Determine the [x, y] coordinate at the center of the cell enclosing the given text.  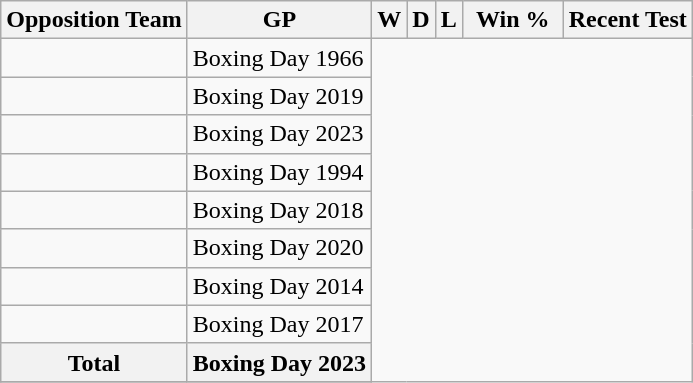
Boxing Day 1966 [279, 58]
Opposition Team [94, 20]
Boxing Day 1994 [279, 172]
Boxing Day 2017 [279, 324]
D [421, 20]
W [390, 20]
Boxing Day 2020 [279, 248]
Recent Test [628, 20]
Win % [512, 20]
Total [94, 362]
GP [279, 20]
Boxing Day 2014 [279, 286]
Boxing Day 2019 [279, 96]
Boxing Day 2018 [279, 210]
L [448, 20]
